Determine the [X, Y] coordinate at the center of the cell enclosing the given text.  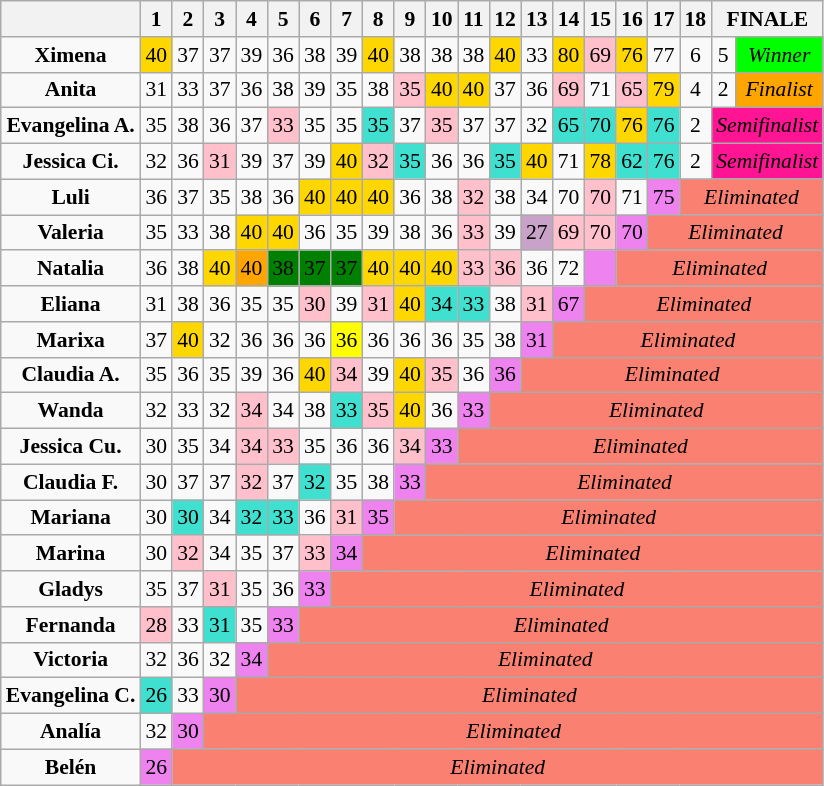
Victoria [71, 660]
12 [505, 19]
10 [442, 19]
Analía [71, 732]
Fernanda [71, 625]
Marixa [71, 340]
Natalia [71, 269]
78 [600, 162]
1 [156, 19]
FINALE [767, 19]
28 [156, 625]
Evangelina A. [71, 126]
72 [569, 269]
15 [600, 19]
13 [537, 19]
14 [569, 19]
Claudia F. [71, 482]
Luli [71, 197]
Mariana [71, 518]
16 [632, 19]
Winner [779, 55]
8 [378, 19]
Marina [71, 554]
Evangelina C. [71, 696]
Wanda [71, 411]
Claudia A. [71, 375]
27 [537, 233]
18 [696, 19]
Belén [71, 767]
Anita [71, 90]
Eliana [71, 304]
11 [474, 19]
77 [664, 55]
67 [569, 304]
79 [664, 90]
62 [632, 162]
Valeria [71, 233]
80 [569, 55]
3 [220, 19]
Jessica Cu. [71, 447]
Ximena [71, 55]
75 [664, 197]
7 [347, 19]
Finalist [779, 90]
17 [664, 19]
Gladys [71, 589]
Jessica Ci. [71, 162]
9 [410, 19]
